Return the [X, Y] coordinate for the center point of the cell that contains the specified text.  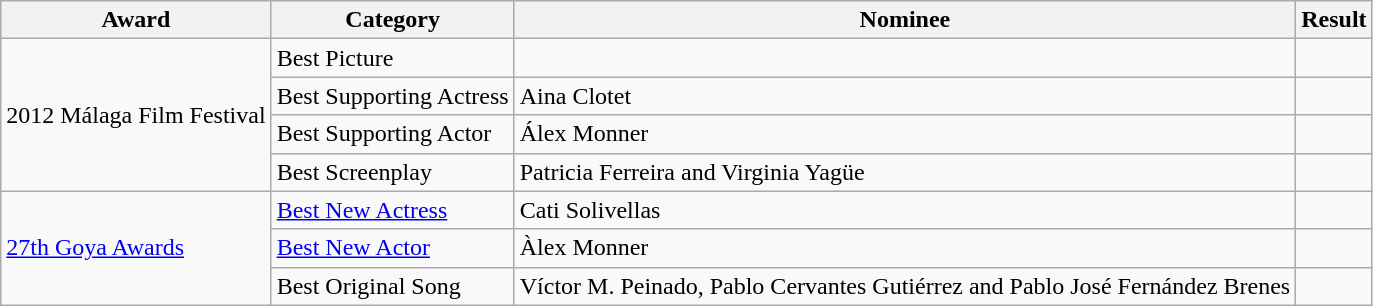
Aina Clotet [905, 96]
Result [1334, 20]
27th Goya Awards [136, 248]
Best Original Song [392, 286]
Cati Solivellas [905, 210]
Best Screenplay [392, 172]
Àlex Monner [905, 248]
Best Supporting Actor [392, 134]
Award [136, 20]
Nominee [905, 20]
Álex Monner [905, 134]
Best New Actress [392, 210]
Best Picture [392, 58]
2012 Málaga Film Festival [136, 115]
Category [392, 20]
Best New Actor [392, 248]
Best Supporting Actress [392, 96]
Patricia Ferreira and Virginia Yagüe [905, 172]
Víctor M. Peinado, Pablo Cervantes Gutiérrez and Pablo José Fernández Brenes [905, 286]
